Output the (x, y) coordinate of the center of the cell containing the given text.  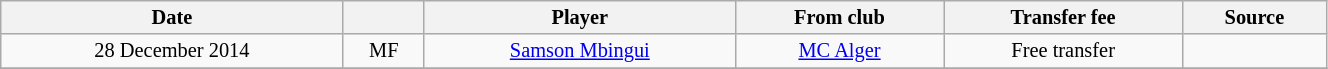
Samson Mbingui (580, 51)
Source (1254, 17)
Free transfer (1063, 51)
MC Alger (840, 51)
Player (580, 17)
From club (840, 17)
MF (384, 51)
Date (172, 17)
28 December 2014 (172, 51)
Transfer fee (1063, 17)
